Extract the (x, y) coordinate from the center of the cell holding the provided text.  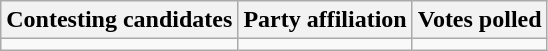
Party affiliation (325, 20)
Contesting candidates (120, 20)
Votes polled (480, 20)
